For the text-containing cell, return its midpoint in [X, Y] coordinate format. 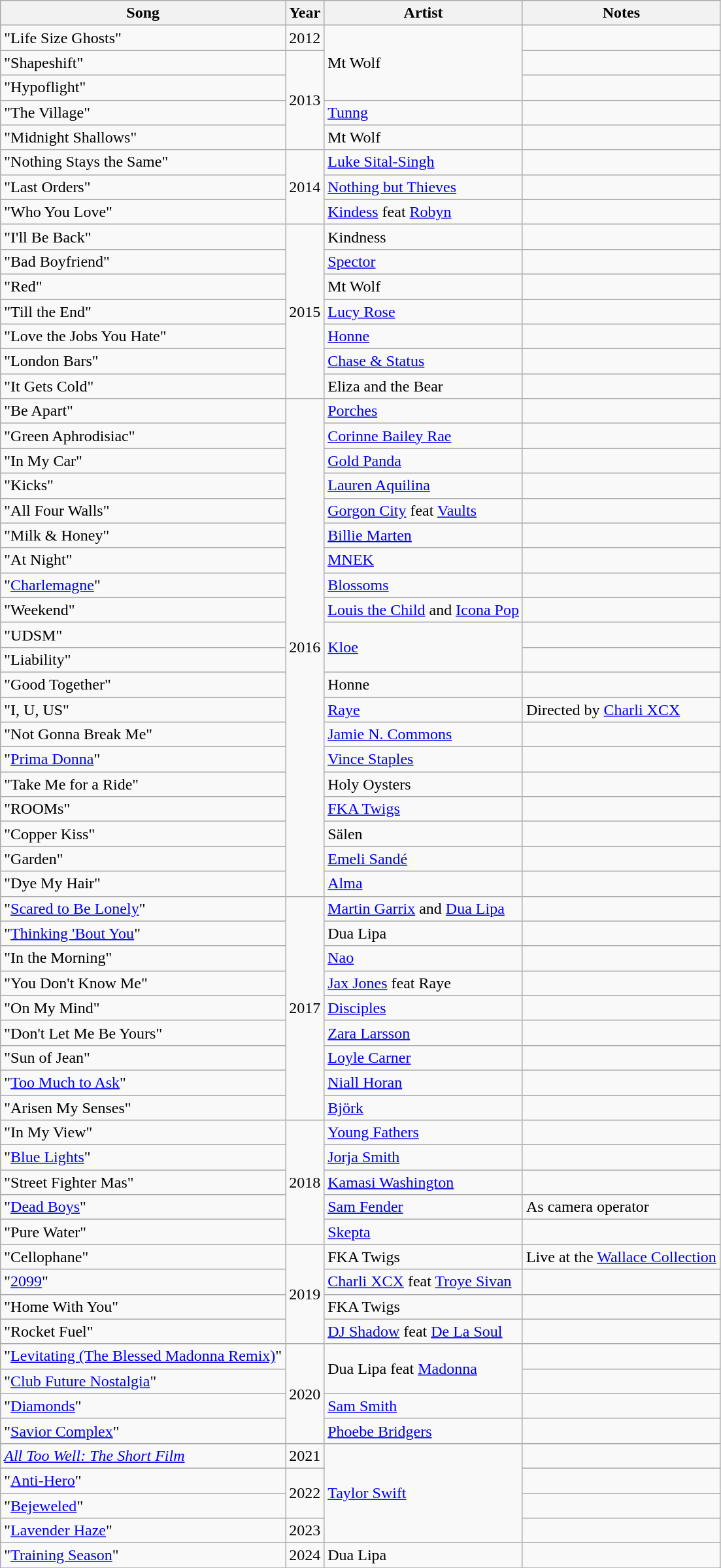
"2099" [143, 1282]
"Training Season" [143, 1556]
2020 [305, 1393]
"At Night" [143, 560]
"Life Size Ghosts" [143, 38]
Corinne Bailey Rae [424, 436]
Directed by Charli XCX [621, 709]
"Street Fighter Mas" [143, 1182]
2018 [305, 1182]
Holy Oysters [424, 784]
Martin Garrix and Dua Lipa [424, 909]
Chase & Status [424, 361]
"Bad Boyfriend" [143, 261]
"Club Future Nostalgia" [143, 1381]
Raye [424, 709]
Kloe [424, 647]
"Prima Donna" [143, 759]
"I'll Be Back" [143, 237]
Zara Larsson [424, 1033]
Artist [424, 13]
"Savior Complex" [143, 1431]
"Milk & Honey" [143, 535]
"Anti-Hero" [143, 1480]
"Till the End" [143, 312]
Luke Sital-Singh [424, 162]
Taylor Swift [424, 1493]
Porches [424, 411]
Kindess feat Robyn [424, 212]
"Who You Love" [143, 212]
"Not Gonna Break Me" [143, 735]
"Good Together" [143, 684]
Spector [424, 261]
"Kicks" [143, 486]
"On My Mind" [143, 1008]
Vince Staples [424, 759]
Lauren Aquilina [424, 486]
"In My View" [143, 1133]
Gorgon City feat Vaults [424, 510]
Louis the Child and Icona Pop [424, 610]
"The Village" [143, 112]
Eliza and the Bear [424, 386]
Nao [424, 958]
"I, U, US" [143, 709]
"Bejeweled" [143, 1505]
Phoebe Bridgers [424, 1431]
2019 [305, 1294]
"Liability" [143, 659]
"Last Orders" [143, 187]
2012 [305, 38]
Jamie N. Commons [424, 735]
"Dye My Hair" [143, 884]
"Copper Kiss" [143, 834]
Billie Marten [424, 535]
Live at the Wallace Collection [621, 1257]
Kindness [424, 237]
"UDSM" [143, 635]
2017 [305, 1008]
"Thinking 'Bout You" [143, 933]
"Diamonds" [143, 1406]
Loyle Carner [424, 1058]
"Sun of Jean" [143, 1058]
Lucy Rose [424, 312]
"Midnight Shallows" [143, 137]
Alma [424, 884]
Kamasi Washington [424, 1182]
Disciples [424, 1008]
"Red" [143, 286]
"Too Much to Ask" [143, 1082]
"Home With You" [143, 1307]
2023 [305, 1531]
"Blue Lights" [143, 1158]
Emeli Sandé [424, 859]
2024 [305, 1556]
Sam Smith [424, 1406]
Young Fathers [424, 1133]
Blossoms [424, 585]
"Take Me for a Ride" [143, 784]
"Rocket Fuel" [143, 1331]
Sälen [424, 834]
2014 [305, 187]
"Garden" [143, 859]
"Cellophane" [143, 1257]
Björk [424, 1108]
DJ Shadow feat De La Soul [424, 1331]
"Charlemagne" [143, 585]
2013 [305, 100]
Nothing but Thieves [424, 187]
Charli XCX feat Troye Sivan [424, 1282]
As camera operator [621, 1207]
2015 [305, 311]
All Too Well: The Short Film [143, 1456]
"Lavender Haze" [143, 1531]
2022 [305, 1493]
"Green Aphrodisiac" [143, 436]
"Love the Jobs You Hate" [143, 337]
"Shapeshift" [143, 63]
"In My Car" [143, 461]
"It Gets Cold" [143, 386]
Song [143, 13]
"London Bars" [143, 361]
"Don't Let Me Be Yours" [143, 1033]
"Scared to Be Lonely" [143, 909]
"All Four Walls" [143, 510]
MNEK [424, 560]
Tunng [424, 112]
"Hypoflight" [143, 88]
"Pure Water" [143, 1232]
"Dead Boys" [143, 1207]
Year [305, 13]
"Be Apart" [143, 411]
Niall Horan [424, 1082]
2021 [305, 1456]
Jorja Smith [424, 1158]
"In the Morning" [143, 958]
"Weekend" [143, 610]
Dua Lipa feat Madonna [424, 1369]
Notes [621, 13]
2016 [305, 647]
Jax Jones feat Raye [424, 983]
Skepta [424, 1232]
Sam Fender [424, 1207]
"Levitating (The Blessed Madonna Remix)" [143, 1356]
"ROOMs" [143, 809]
"You Don't Know Me" [143, 983]
Gold Panda [424, 461]
"Arisen My Senses" [143, 1108]
"Nothing Stays the Same" [143, 162]
